Extract the [x, y] coordinate from the center of the cell holding the provided text.  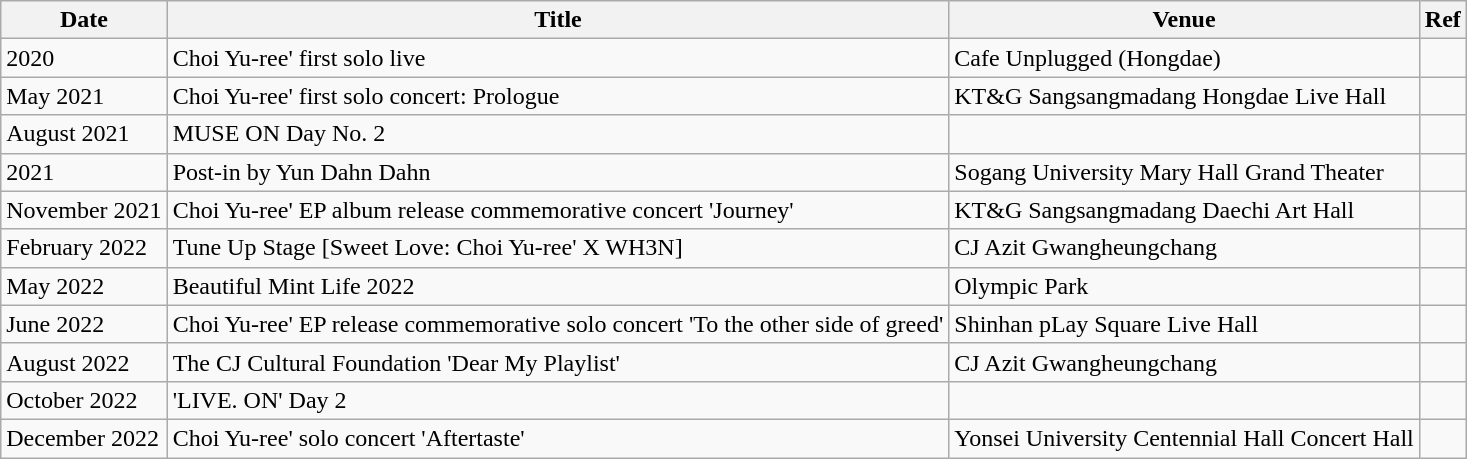
Tune Up Stage [Sweet Love: Choi Yu-ree' X WH3N] [558, 248]
Ref [1442, 20]
KT&G Sangsangmadang Daechi Art Hall [1184, 210]
Sogang University Mary Hall Grand Theater [1184, 172]
May 2021 [84, 96]
May 2022 [84, 286]
Post-in by Yun Dahn Dahn [558, 172]
Choi Yu-ree' EP release commemorative solo concert 'To the other side of greed' [558, 324]
June 2022 [84, 324]
Shinhan pLay Square Live Hall [1184, 324]
Olympic Park [1184, 286]
October 2022 [84, 400]
Yonsei University Centennial Hall Concert Hall [1184, 438]
Choi Yu-ree' first solo live [558, 58]
Choi Yu-ree' solo concert 'Aftertaste' [558, 438]
2021 [84, 172]
November 2021 [84, 210]
December 2022 [84, 438]
Venue [1184, 20]
Title [558, 20]
'LIVE. ON' Day 2 [558, 400]
The CJ Cultural Foundation 'Dear My Playlist' [558, 362]
2020 [84, 58]
Cafe Unplugged (Hongdae) [1184, 58]
Date [84, 20]
MUSE ON Day No. 2 [558, 134]
Choi Yu-ree' EP album release commemorative concert 'Journey' [558, 210]
KT&G Sangsangmadang Hongdae Live Hall [1184, 96]
August 2022 [84, 362]
February 2022 [84, 248]
August 2021 [84, 134]
Beautiful Mint Life 2022 [558, 286]
Choi Yu-ree' first solo concert: Prologue [558, 96]
